Identify which cell holds the provided text, then report its [X, Y] central coordinate. 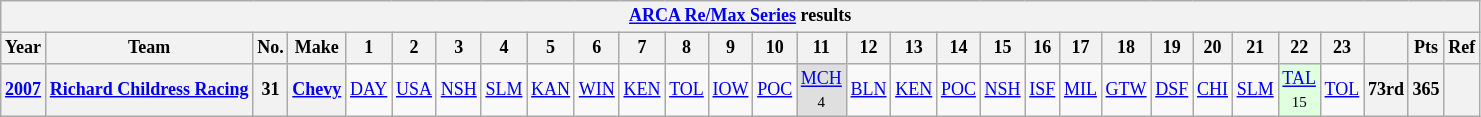
9 [730, 48]
IOW [730, 90]
20 [1213, 48]
BLN [868, 90]
MCH4 [821, 90]
13 [914, 48]
Chevy [317, 90]
WIN [596, 90]
73rd [1386, 90]
14 [959, 48]
No. [270, 48]
TAL15 [1299, 90]
15 [1002, 48]
Richard Childress Racing [148, 90]
CHI [1213, 90]
11 [821, 48]
19 [1172, 48]
Ref [1462, 48]
6 [596, 48]
GTW [1126, 90]
21 [1255, 48]
2 [414, 48]
16 [1042, 48]
MIL [1081, 90]
2007 [24, 90]
7 [642, 48]
23 [1342, 48]
365 [1426, 90]
USA [414, 90]
12 [868, 48]
4 [504, 48]
Pts [1426, 48]
ISF [1042, 90]
Year [24, 48]
31 [270, 90]
18 [1126, 48]
5 [551, 48]
10 [775, 48]
DAY [369, 90]
Make [317, 48]
KAN [551, 90]
17 [1081, 48]
ARCA Re/Max Series results [740, 16]
8 [686, 48]
22 [1299, 48]
1 [369, 48]
DSF [1172, 90]
3 [458, 48]
Team [148, 48]
